For the text-containing cell, return its midpoint in [X, Y] coordinate format. 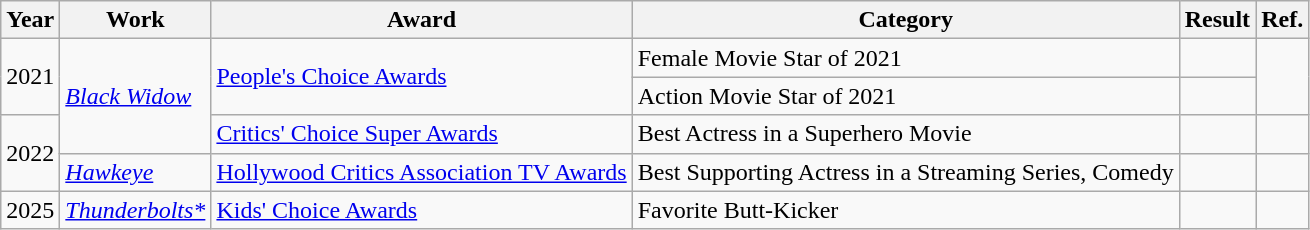
2022 [30, 153]
Hawkeye [136, 172]
Result [1217, 20]
Black Widow [136, 96]
Favorite Butt-Kicker [906, 210]
Year [30, 20]
Hollywood Critics Association TV Awards [422, 172]
2021 [30, 77]
Female Movie Star of 2021 [906, 58]
Category [906, 20]
Best Actress in a Superhero Movie [906, 134]
Action Movie Star of 2021 [906, 96]
People's Choice Awards [422, 77]
Thunderbolts* [136, 210]
2025 [30, 210]
Ref. [1282, 20]
Award [422, 20]
Best Supporting Actress in a Streaming Series, Comedy [906, 172]
Critics' Choice Super Awards [422, 134]
Kids' Choice Awards [422, 210]
Work [136, 20]
